Search for the cell housing the specified text and yield its (x, y) center coordinate. 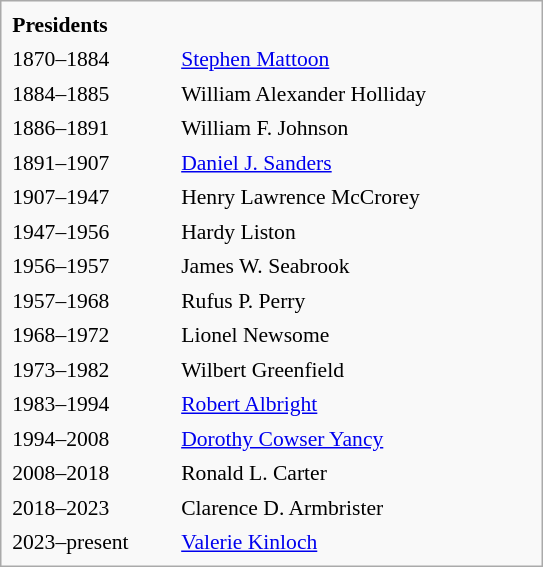
1870–1884 (92, 59)
James W. Seabrook (356, 266)
1886–1891 (92, 128)
Henry Lawrence McCrorey (356, 197)
1947–1956 (92, 232)
1957–1968 (92, 301)
Dorothy Cowser Yancy (356, 439)
William Alexander Holliday (356, 94)
1891–1907 (92, 163)
2023–present (92, 542)
1983–1994 (92, 404)
2008–2018 (92, 473)
William F. Johnson (356, 128)
Robert Albright (356, 404)
Rufus P. Perry (356, 301)
Hardy Liston (356, 232)
Stephen Mattoon (356, 59)
1884–1885 (92, 94)
Ronald L. Carter (356, 473)
Daniel J. Sanders (356, 163)
Wilbert Greenfield (356, 370)
Lionel Newsome (356, 335)
1968–1972 (92, 335)
Valerie Kinloch (356, 542)
Presidents (92, 25)
2018–2023 (92, 508)
1973–1982 (92, 370)
1994–2008 (92, 439)
1956–1957 (92, 266)
Clarence D. Armbrister (356, 508)
1907–1947 (92, 197)
